Return the [x, y] coordinate for the center point of the cell that contains the specified text.  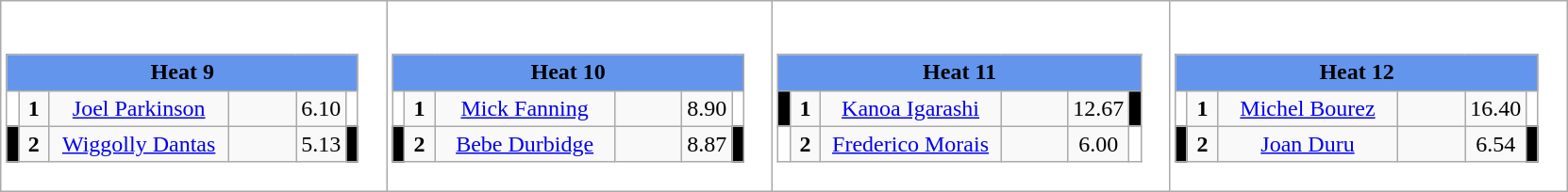
Heat 12 1 Michel Bourez 16.40 2 Joan Duru 6.54 [1368, 96]
8.90 [708, 108]
6.54 [1496, 144]
Bebe Durbidge [525, 144]
Heat 10 1 Mick Fanning 8.90 2 Bebe Durbidge 8.87 [579, 96]
16.40 [1496, 108]
Michel Bourez [1308, 108]
Mick Fanning [525, 108]
Heat 11 1 Kanoa Igarashi 12.67 2 Frederico Morais 6.00 [972, 96]
6.10 [321, 108]
Joan Duru [1308, 144]
Heat 12 [1357, 72]
Heat 9 1 Joel Parkinson 6.10 2 Wiggolly Dantas 5.13 [194, 96]
5.13 [321, 144]
Frederico Morais [911, 144]
Kanoa Igarashi [911, 108]
8.87 [708, 144]
Heat 10 [568, 72]
Joel Parkinson [140, 108]
Wiggolly Dantas [140, 144]
12.67 [1098, 108]
Heat 11 [959, 72]
6.00 [1098, 144]
Heat 9 [182, 72]
